Find where the given text appears and provide that cell's center as [x, y] coordinate. 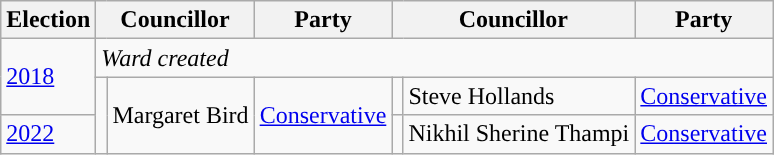
2022 [48, 134]
Nikhil Sherine Thampi [519, 134]
Margaret Bird [180, 115]
Election [48, 20]
Ward created [434, 58]
Steve Hollands [519, 96]
2018 [48, 77]
